Provide the (X, Y) coordinate of the cell's center where the given text is located.  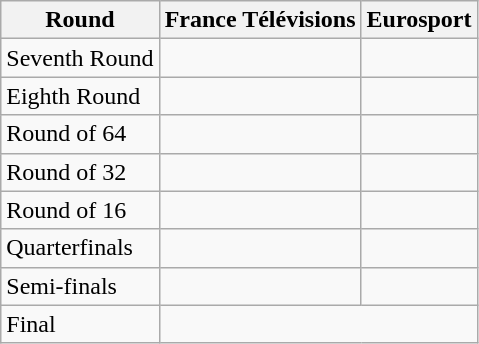
Quarterfinals (80, 248)
Eurosport (419, 20)
Seventh Round (80, 58)
Round of 64 (80, 134)
Final (80, 324)
France Télévisions (260, 20)
Semi-finals (80, 286)
Round of 16 (80, 210)
Eighth Round (80, 96)
Round of 32 (80, 172)
Round (80, 20)
